Determine the (X, Y) coordinate at the center of the cell enclosing the given text.  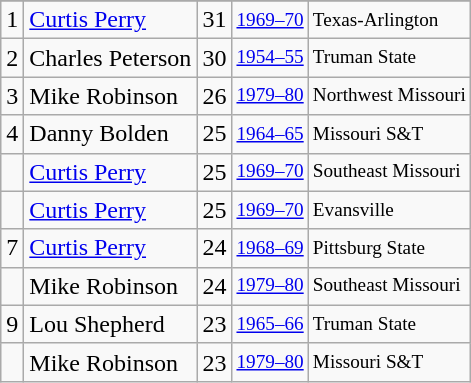
26 (214, 96)
1 (12, 20)
3 (12, 96)
1964–65 (270, 134)
Danny Bolden (110, 134)
Charles Peterson (110, 58)
4 (12, 134)
Pittsburg State (389, 248)
31 (214, 20)
Lou Shepherd (110, 324)
Northwest Missouri (389, 96)
30 (214, 58)
Evansville (389, 210)
7 (12, 248)
2 (12, 58)
Texas-Arlington (389, 20)
9 (12, 324)
1968–69 (270, 248)
1965–66 (270, 324)
1954–55 (270, 58)
